Find where the given text appears and provide that cell's center as [X, Y] coordinate. 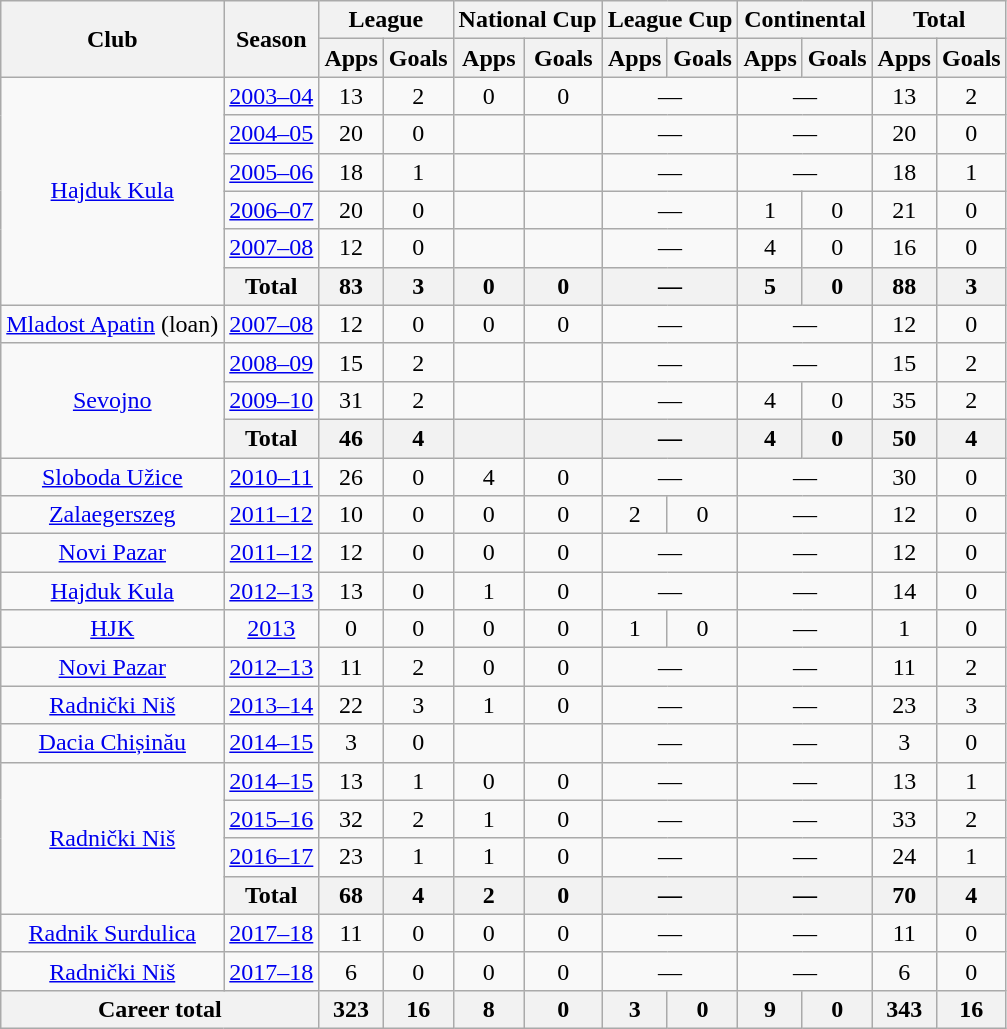
Season [272, 39]
70 [904, 895]
24 [904, 857]
50 [904, 438]
Club [112, 39]
323 [351, 1009]
31 [351, 400]
5 [770, 286]
2005–06 [272, 172]
8 [489, 1009]
HJK [112, 629]
Sloboda Užice [112, 477]
30 [904, 477]
2015–16 [272, 819]
Sevojno [112, 400]
Continental [805, 20]
21 [904, 210]
League Cup [670, 20]
National Cup [528, 20]
2006–07 [272, 210]
Zalaegerszeg [112, 515]
22 [351, 705]
2004–05 [272, 134]
Mladost Apatin (loan) [112, 324]
2009–10 [272, 400]
35 [904, 400]
2008–09 [272, 362]
Dacia Chișinău [112, 743]
88 [904, 286]
343 [904, 1009]
2016–17 [272, 857]
League [386, 20]
68 [351, 895]
Career total [160, 1009]
2003–04 [272, 96]
33 [904, 819]
83 [351, 286]
Radnik Surdulica [112, 933]
26 [351, 477]
10 [351, 515]
46 [351, 438]
14 [904, 591]
2010–11 [272, 477]
2013–14 [272, 705]
32 [351, 819]
2013 [272, 629]
9 [770, 1009]
